Return the (x, y) coordinate for the center point of the cell that contains the specified text.  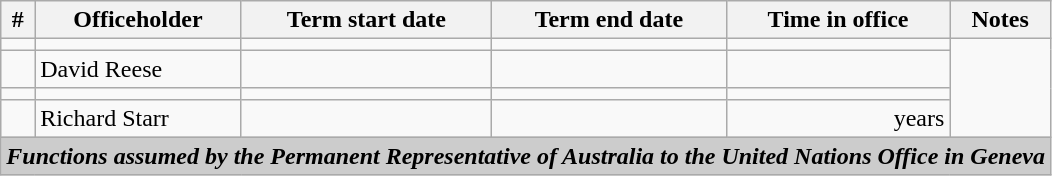
Term start date (366, 20)
David Reese (138, 69)
Notes (1000, 20)
Term end date (610, 20)
Richard Starr (138, 118)
Time in office (838, 20)
Functions assumed by the Permanent Representative of Australia to the United Nations Office in Geneva (526, 156)
# (18, 20)
Officeholder (138, 20)
years (838, 118)
